Output the [X, Y] coordinate of the center of the cell containing the given text.  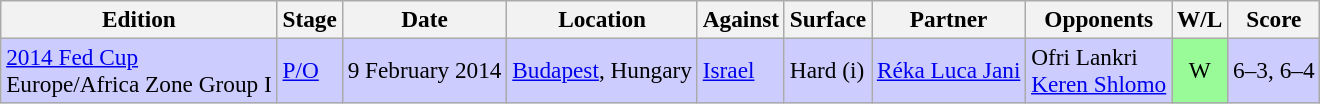
W/L [1200, 19]
Edition [139, 19]
Location [602, 19]
6–3, 6–4 [1274, 70]
Against [740, 19]
2014 Fed Cup Europe/Africa Zone Group I [139, 70]
Date [424, 19]
Hard (i) [828, 70]
Stage [310, 19]
Surface [828, 19]
Partner [949, 19]
Opponents [1099, 19]
Israel [740, 70]
Ofri Lankri Keren Shlomo [1099, 70]
Réka Luca Jani [949, 70]
P/O [310, 70]
W [1200, 70]
Budapest, Hungary [602, 70]
Score [1274, 19]
9 February 2014 [424, 70]
